Return the [x, y] coordinate for the center point of the cell that contains the specified text.  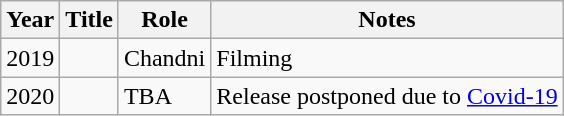
Filming [387, 58]
Title [90, 20]
TBA [164, 96]
Chandni [164, 58]
Role [164, 20]
Year [30, 20]
Release postponed due to Covid-19 [387, 96]
Notes [387, 20]
2020 [30, 96]
2019 [30, 58]
